Return [X, Y] of the center of cell containing provided text 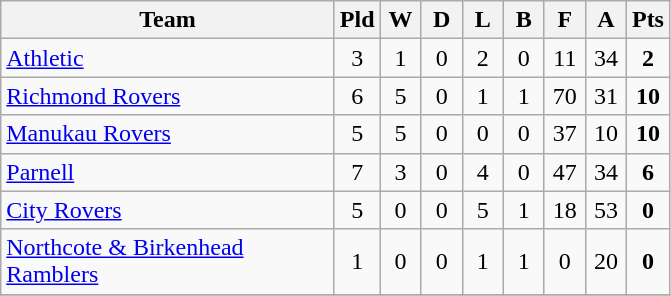
20 [606, 262]
W [400, 20]
4 [482, 172]
Richmond Rovers [168, 96]
18 [564, 210]
City Rovers [168, 210]
A [606, 20]
53 [606, 210]
F [564, 20]
31 [606, 96]
Team [168, 20]
Manukau Rovers [168, 134]
37 [564, 134]
47 [564, 172]
70 [564, 96]
D [442, 20]
Northcote & Birkenhead Ramblers [168, 262]
B [524, 20]
Pld [357, 20]
Pts [648, 20]
Parnell [168, 172]
Athletic [168, 58]
L [482, 20]
7 [357, 172]
11 [564, 58]
